Provide the (X, Y) coordinate of the cell's center where the given text is located.  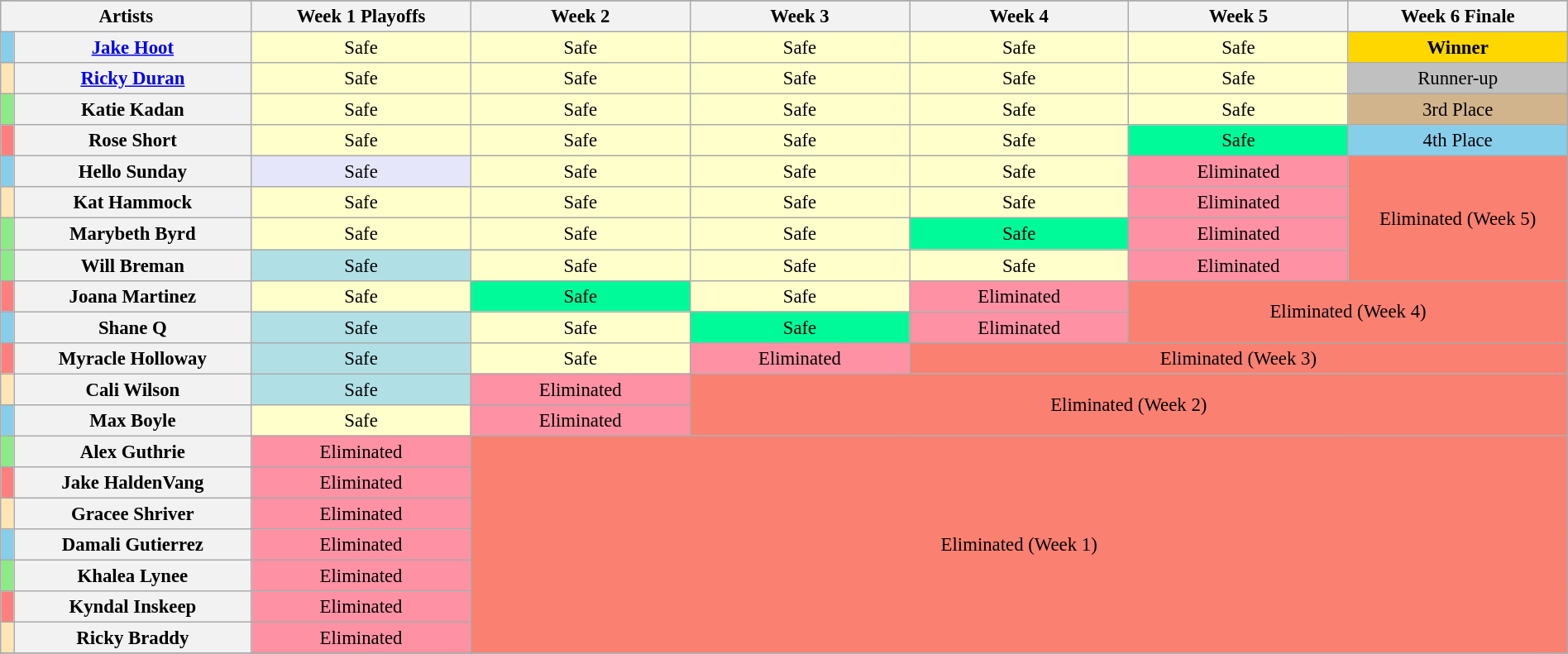
3rd Place (1457, 110)
Jake Hoot (132, 48)
Week 3 (799, 17)
Kat Hammock (132, 203)
Alex Guthrie (132, 451)
Week 5 (1239, 17)
Winner (1457, 48)
Week 1 Playoffs (361, 17)
Joana Martinez (132, 296)
Khalea Lynee (132, 576)
Artists (126, 17)
Gracee Shriver (132, 513)
Damali Gutierrez (132, 545)
Marybeth Byrd (132, 234)
Eliminated (Week 3) (1239, 358)
Week 6 Finale (1457, 17)
Week 2 (581, 17)
Cali Wilson (132, 389)
Hello Sunday (132, 172)
Week 4 (1019, 17)
Runner-up (1457, 79)
Shane Q (132, 327)
Eliminated (Week 1) (1019, 544)
Max Boyle (132, 421)
Eliminated (Week 2) (1128, 405)
Rose Short (132, 141)
Jake HaldenVang (132, 483)
Will Breman (132, 265)
Kyndal Inskeep (132, 607)
4th Place (1457, 141)
Myracle Holloway (132, 358)
Ricky Braddy (132, 638)
Eliminated (Week 5) (1457, 218)
Eliminated (Week 4) (1348, 311)
Ricky Duran (132, 79)
Katie Kadan (132, 110)
